From the cell containing the given text, extract its center point as (x, y) coordinate. 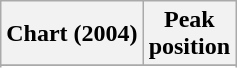
Chart (2004) (72, 34)
Peak position (189, 34)
